Return the [x, y] coordinate for the center point of the cell that contains the specified text.  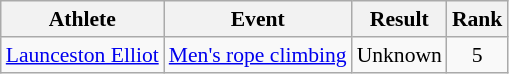
Launceston Elliot [82, 55]
Rank [478, 19]
5 [478, 55]
Result [400, 19]
Athlete [82, 19]
Event [258, 19]
Men's rope climbing [258, 55]
Unknown [400, 55]
